Return the (x, y) coordinate for the center point of the cell that contains the specified text.  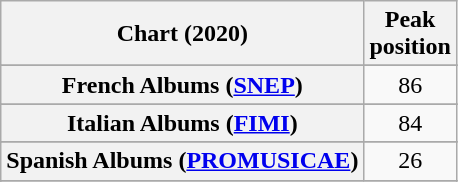
86 (410, 85)
Spanish Albums (PROMUSICAE) (182, 161)
Peakposition (410, 34)
Chart (2020) (182, 34)
Italian Albums (FIMI) (182, 123)
26 (410, 161)
French Albums (SNEP) (182, 85)
84 (410, 123)
